Determine the (x, y) coordinate at the center of the cell enclosing the given text.  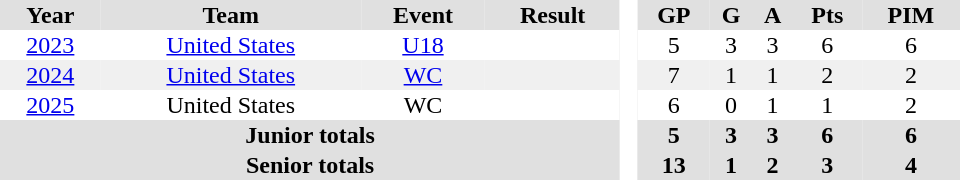
Senior totals (310, 165)
13 (674, 165)
7 (674, 75)
Year (50, 15)
2024 (50, 75)
G (732, 15)
PIM (911, 15)
4 (911, 165)
GP (674, 15)
U18 (423, 45)
2025 (50, 105)
0 (732, 105)
A (773, 15)
Pts (828, 15)
Event (423, 15)
Result (552, 15)
2023 (50, 45)
Junior totals (310, 135)
Team (231, 15)
